Extract the [x, y] coordinate from the center of the cell holding the provided text.  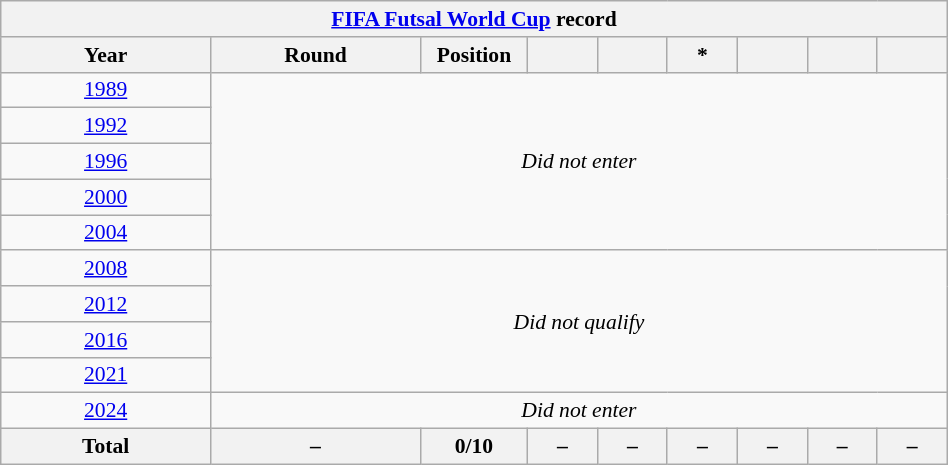
2016 [106, 340]
2024 [106, 411]
2008 [106, 269]
Round [316, 55]
Year [106, 55]
0/10 [474, 447]
1996 [106, 162]
Total [106, 447]
* [702, 55]
2000 [106, 197]
Position [474, 55]
2012 [106, 304]
1992 [106, 126]
2004 [106, 233]
Did not qualify [580, 322]
FIFA Futsal World Cup record [474, 19]
2021 [106, 375]
1989 [106, 90]
